Scan for the cell matching the given text and deliver its [x, y] coordinate at center. 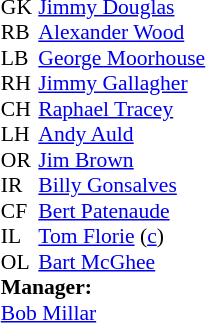
RH [20, 83]
RB [20, 33]
Jim Brown [122, 160]
Bert Patenaude [122, 211]
Andy Auld [122, 135]
Manager: [103, 287]
Raphael Tracey [122, 109]
George Moorhouse [122, 58]
LH [20, 135]
OR [20, 160]
Tom Florie (c) [122, 237]
CH [20, 109]
CF [20, 211]
Billy Gonsalves [122, 185]
IL [20, 237]
OL [20, 262]
LB [20, 58]
Jimmy Gallagher [122, 83]
Alexander Wood [122, 33]
IR [20, 185]
Bart McGhee [122, 262]
